Output the (x, y) coordinate of the center of the cell containing the given text.  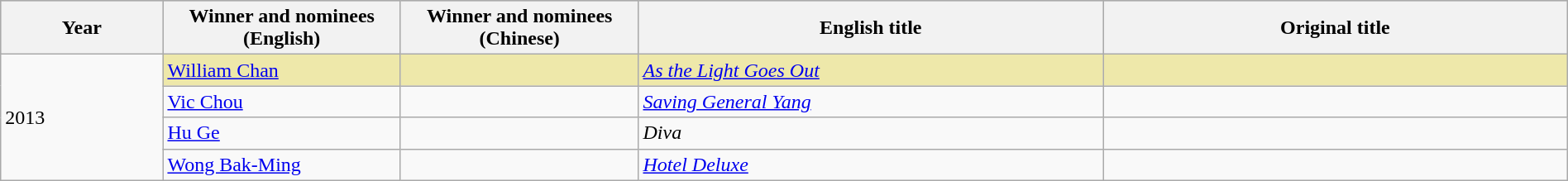
Saving General Yang (871, 102)
Diva (871, 133)
As the Light Goes Out (871, 70)
Year (82, 28)
Wong Bak-Ming (282, 164)
English title (871, 28)
Original title (1336, 28)
Vic Chou (282, 102)
Hu Ge (282, 133)
Winner and nominees(Chinese) (519, 28)
William Chan (282, 70)
Hotel Deluxe (871, 164)
Winner and nominees(English) (282, 28)
2013 (82, 117)
